Return (x, y) of the center of cell containing provided text 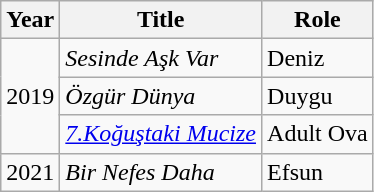
2019 (30, 96)
Title (161, 20)
Özgür Dünya (161, 96)
Duygu (318, 96)
Deniz (318, 58)
Sesinde Aşk Var (161, 58)
7.Koğuştaki Mucize (161, 134)
Bir Nefes Daha (161, 172)
Efsun (318, 172)
Role (318, 20)
Adult Ova (318, 134)
2021 (30, 172)
Year (30, 20)
